Pinpoint the cell where the given text exists, returning its (x, y) midpoint coordinate. 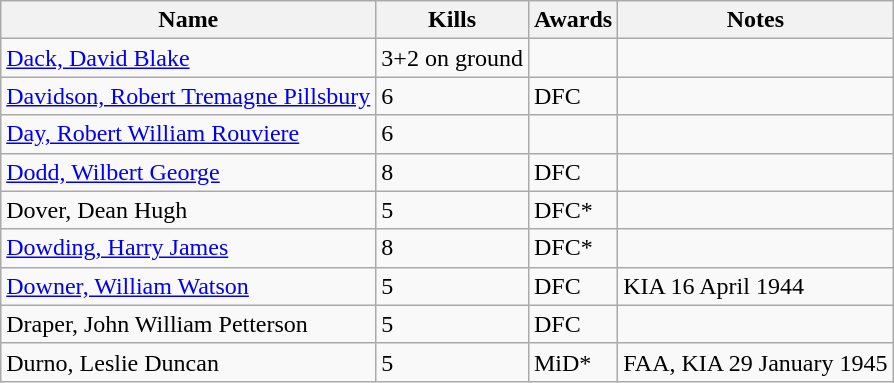
Downer, William Watson (188, 286)
Name (188, 20)
Dodd, Wilbert George (188, 172)
Davidson, Robert Tremagne Pillsbury (188, 96)
Durno, Leslie Duncan (188, 362)
Dover, Dean Hugh (188, 210)
Draper, John William Petterson (188, 324)
Kills (452, 20)
Awards (572, 20)
FAA, KIA 29 January 1945 (756, 362)
MiD* (572, 362)
3+2 on ground (452, 58)
Dowding, Harry James (188, 248)
Dack, David Blake (188, 58)
KIA 16 April 1944 (756, 286)
Day, Robert William Rouviere (188, 134)
Notes (756, 20)
